Output the [X, Y] coordinate of the center of the cell containing the given text.  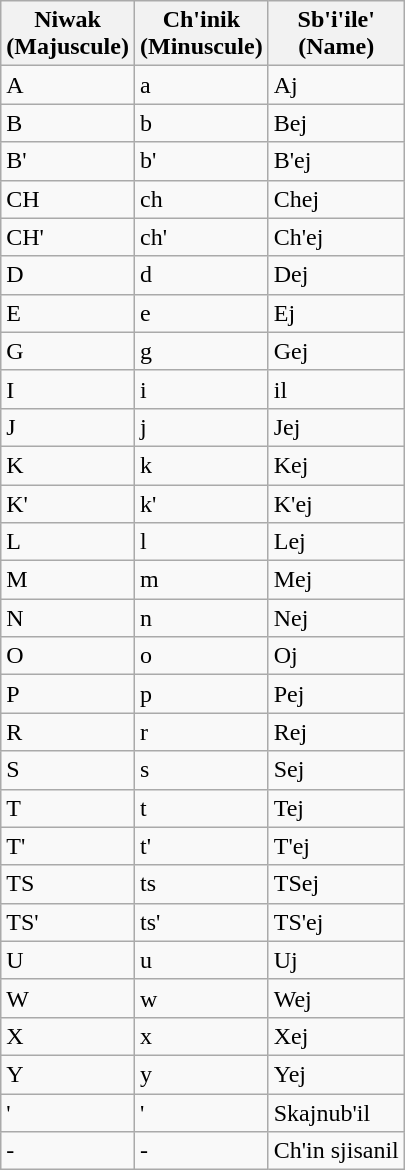
Skajnub'il [336, 1113]
D [68, 275]
Gej [336, 351]
Dej [336, 275]
k' [201, 503]
p [201, 694]
Lej [336, 542]
Xej [336, 1036]
L [68, 542]
ts' [201, 922]
G [68, 351]
Ch'ej [336, 237]
S [68, 770]
Tej [336, 808]
l [201, 542]
i [201, 389]
s [201, 770]
Ej [336, 313]
T [68, 808]
K' [68, 503]
u [201, 960]
ch' [201, 237]
CH [68, 199]
X [68, 1036]
B'ej [336, 161]
j [201, 427]
U [68, 960]
Bej [336, 123]
o [201, 656]
Ch'inik(Minuscule) [201, 34]
Aj [336, 85]
TS [68, 884]
N [68, 618]
b [201, 123]
t' [201, 846]
y [201, 1074]
n [201, 618]
x [201, 1036]
Y [68, 1074]
ch [201, 199]
g [201, 351]
Kej [336, 465]
E [68, 313]
t [201, 808]
Sej [336, 770]
O [68, 656]
b' [201, 161]
m [201, 580]
M [68, 580]
P [68, 694]
B' [68, 161]
T'ej [336, 846]
k [201, 465]
Rej [336, 732]
il [336, 389]
TS' [68, 922]
Sb'i'ile'(Name) [336, 34]
Uj [336, 960]
w [201, 998]
Wej [336, 998]
K [68, 465]
d [201, 275]
K'ej [336, 503]
Niwak(Majuscule) [68, 34]
R [68, 732]
Mej [336, 580]
Ch'in sjisanil [336, 1151]
I [68, 389]
Nej [336, 618]
CH' [68, 237]
r [201, 732]
T' [68, 846]
Oj [336, 656]
e [201, 313]
Chej [336, 199]
J [68, 427]
B [68, 123]
ts [201, 884]
Pej [336, 694]
a [201, 85]
A [68, 85]
TS'ej [336, 922]
TSej [336, 884]
Yej [336, 1074]
W [68, 998]
Jej [336, 427]
